Scan for the cell matching the given text and deliver its (X, Y) coordinate at center. 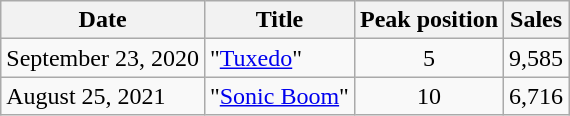
August 25, 2021 (103, 96)
10 (428, 96)
"Tuxedo" (279, 58)
Sales (536, 20)
September 23, 2020 (103, 58)
9,585 (536, 58)
5 (428, 58)
Date (103, 20)
6,716 (536, 96)
Peak position (428, 20)
"Sonic Boom" (279, 96)
Title (279, 20)
